Return [x, y] of the center of cell containing provided text 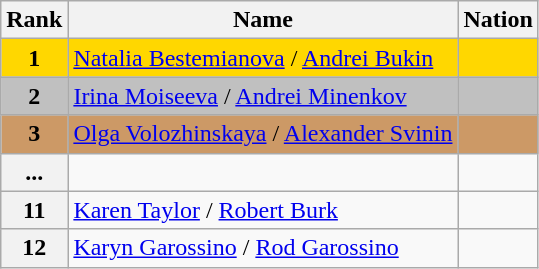
12 [34, 248]
3 [34, 134]
Nation [498, 20]
Irina Moiseeva / Andrei Minenkov [263, 96]
Olga Volozhinskaya / Alexander Svinin [263, 134]
Name [263, 20]
Karen Taylor / Robert Burk [263, 210]
Natalia Bestemianova / Andrei Bukin [263, 58]
2 [34, 96]
11 [34, 210]
... [34, 172]
Rank [34, 20]
1 [34, 58]
Karyn Garossino / Rod Garossino [263, 248]
